Provide the [X, Y] coordinate of the cell's center where the given text is located.  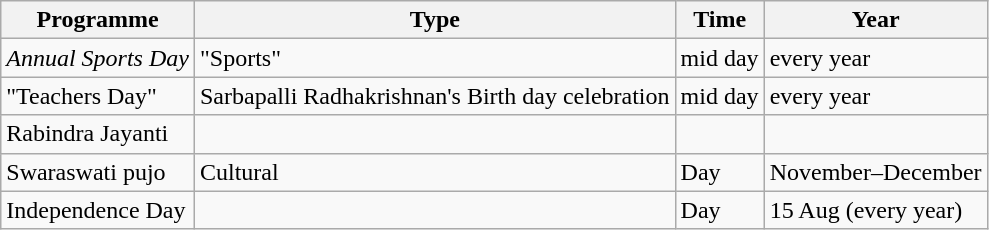
"Sports" [434, 58]
Type [434, 20]
Independence Day [98, 210]
Sarbapalli Radhakrishnan's Birth day celebration [434, 96]
Swaraswati pujo [98, 172]
November–December [876, 172]
Annual Sports Day [98, 58]
Rabindra Jayanti [98, 134]
Cultural [434, 172]
Programme [98, 20]
15 Aug (every year) [876, 210]
Time [720, 20]
"Teachers Day" [98, 96]
Year [876, 20]
